Identify which cell holds the provided text, then report its [x, y] central coordinate. 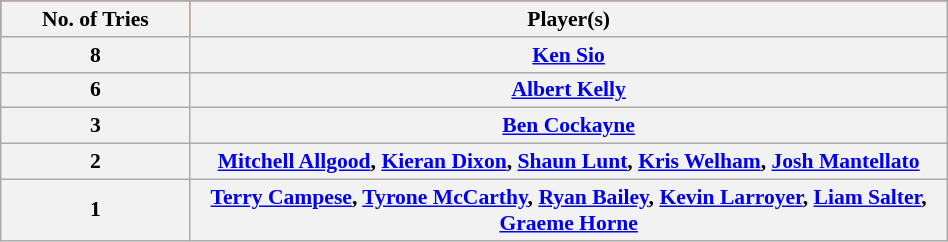
No. of Tries [96, 19]
6 [96, 90]
Player(s) [568, 19]
1 [96, 210]
3 [96, 126]
Ben Cockayne [568, 126]
Mitchell Allgood, Kieran Dixon, Shaun Lunt, Kris Welham, Josh Mantellato [568, 162]
Albert Kelly [568, 90]
Ken Sio [568, 55]
8 [96, 55]
2 [96, 162]
Terry Campese, Tyrone McCarthy, Ryan Bailey, Kevin Larroyer, Liam Salter, Graeme Horne [568, 210]
